Identify which cell holds the provided text, then report its [x, y] central coordinate. 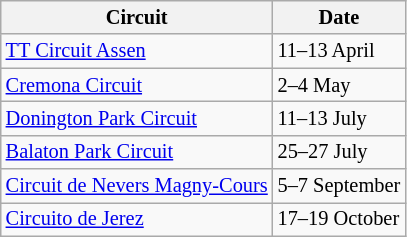
11–13 April [340, 51]
Balaton Park Circuit [137, 152]
Donington Park Circuit [137, 118]
Date [340, 17]
TT Circuit Assen [137, 51]
Circuito de Jerez [137, 219]
Cremona Circuit [137, 85]
11–13 July [340, 118]
25–27 July [340, 152]
5–7 September [340, 186]
Circuit [137, 17]
Circuit de Nevers Magny-Cours [137, 186]
17–19 October [340, 219]
2–4 May [340, 85]
